Search for the cell housing the specified text and yield its (x, y) center coordinate. 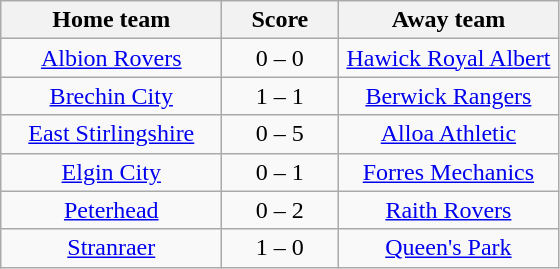
Brechin City (112, 96)
Stranraer (112, 248)
1 – 0 (280, 248)
1 – 1 (280, 96)
0 – 5 (280, 134)
0 – 2 (280, 210)
Home team (112, 20)
Peterhead (112, 210)
0 – 0 (280, 58)
0 – 1 (280, 172)
Queen's Park (448, 248)
Score (280, 20)
Berwick Rangers (448, 96)
Away team (448, 20)
East Stirlingshire (112, 134)
Albion Rovers (112, 58)
Forres Mechanics (448, 172)
Elgin City (112, 172)
Raith Rovers (448, 210)
Hawick Royal Albert (448, 58)
Alloa Athletic (448, 134)
